Locate the cell with the specified text and output its (x, y) center coordinate. 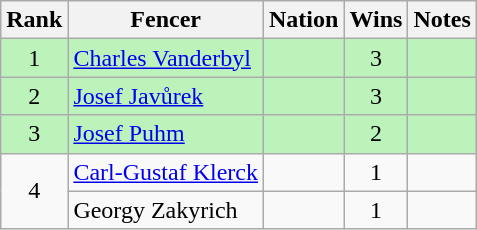
Georgy Zakyrich (166, 210)
Rank (34, 20)
Josef Javůrek (166, 96)
Notes (442, 20)
Fencer (166, 20)
4 (34, 191)
Josef Puhm (166, 134)
Wins (376, 20)
Charles Vanderbyl (166, 58)
Nation (304, 20)
Carl-Gustaf Klerck (166, 172)
